Capture the cell that displays the provided text and extract its (x, y) central coordinate. 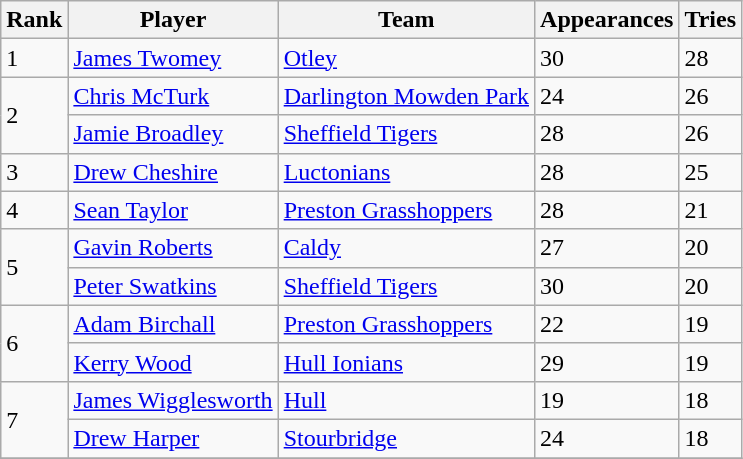
3 (34, 172)
Adam Birchall (173, 324)
Hull (406, 400)
21 (710, 210)
Tries (710, 20)
Chris McTurk (173, 96)
Drew Cheshire (173, 172)
6 (34, 343)
James Twomey (173, 58)
Otley (406, 58)
James Wigglesworth (173, 400)
Drew Harper (173, 438)
Luctonians (406, 172)
Team (406, 20)
Appearances (607, 20)
Hull Ionians (406, 362)
7 (34, 419)
4 (34, 210)
Gavin Roberts (173, 248)
Darlington Mowden Park (406, 96)
5 (34, 267)
1 (34, 58)
22 (607, 324)
Jamie Broadley (173, 134)
29 (607, 362)
25 (710, 172)
2 (34, 115)
Kerry Wood (173, 362)
Rank (34, 20)
27 (607, 248)
Player (173, 20)
Caldy (406, 248)
Sean Taylor (173, 210)
Peter Swatkins (173, 286)
Stourbridge (406, 438)
